Return the [X, Y] coordinate for the center point of the cell that contains the specified text.  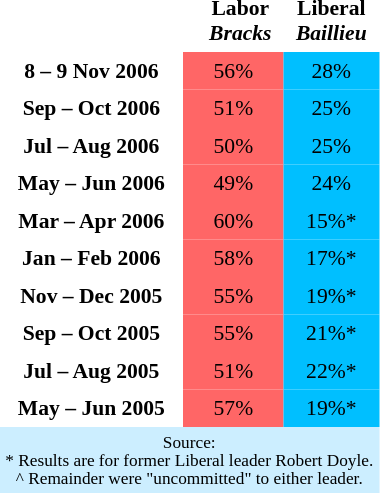
17%* [331, 258]
50% [233, 146]
28% [331, 71]
21%* [331, 333]
22%* [331, 371]
60% [233, 221]
57% [233, 408]
15%* [331, 221]
24% [331, 183]
58% [233, 258]
49% [233, 183]
56% [233, 71]
